Return [X, Y] of the center of cell containing provided text 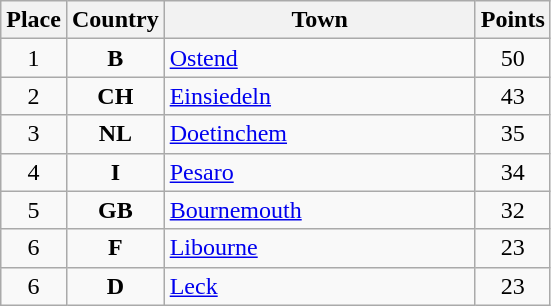
1 [34, 58]
Doetinchem [320, 134]
Ostend [320, 58]
F [115, 248]
Leck [320, 286]
50 [512, 58]
34 [512, 172]
Einsiedeln [320, 96]
I [115, 172]
Town [320, 20]
5 [34, 210]
4 [34, 172]
32 [512, 210]
3 [34, 134]
B [115, 58]
Bournemouth [320, 210]
Place [34, 20]
Libourne [320, 248]
NL [115, 134]
CH [115, 96]
D [115, 286]
GB [115, 210]
43 [512, 96]
35 [512, 134]
Country [115, 20]
Points [512, 20]
Pesaro [320, 172]
2 [34, 96]
